Output the (X, Y) coordinate of the center of the cell containing the given text.  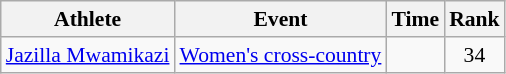
Event (281, 19)
Rank (474, 19)
Jazilla Mwamikazi (88, 55)
Women's cross-country (281, 55)
Athlete (88, 19)
Time (415, 19)
34 (474, 55)
